Detect which cell encompasses the target text, then output its [X, Y] center coordinate. 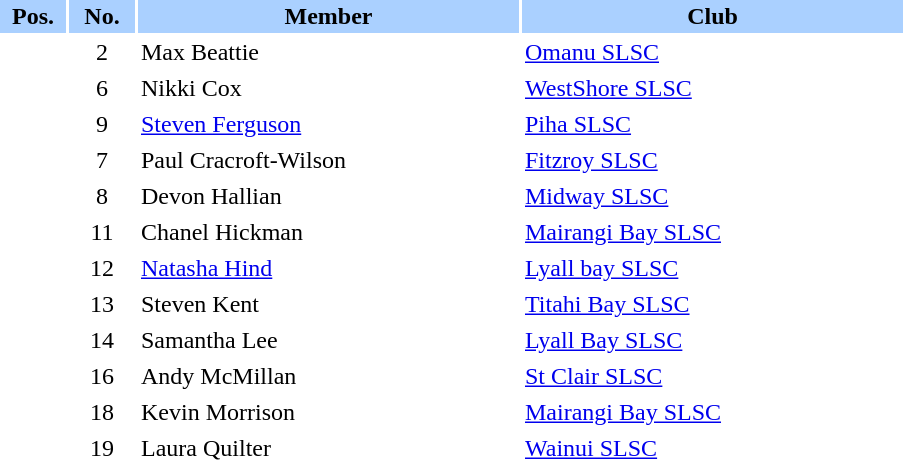
Pos. [33, 16]
Paul Cracroft-Wilson [328, 160]
Piha SLSC [712, 124]
Nikki Cox [328, 88]
6 [102, 88]
11 [102, 232]
Samantha Lee [328, 340]
Lyall Bay SLSC [712, 340]
St Clair SLSC [712, 376]
Devon Hallian [328, 196]
No. [102, 16]
12 [102, 268]
Lyall bay SLSC [712, 268]
2 [102, 52]
Club [712, 16]
Midway SLSC [712, 196]
9 [102, 124]
Chanel Hickman [328, 232]
13 [102, 304]
7 [102, 160]
Steven Ferguson [328, 124]
14 [102, 340]
Fitzroy SLSC [712, 160]
Steven Kent [328, 304]
Andy McMillan [328, 376]
WestShore SLSC [712, 88]
Titahi Bay SLSC [712, 304]
Max Beattie [328, 52]
16 [102, 376]
Kevin Morrison [328, 412]
18 [102, 412]
Omanu SLSC [712, 52]
Natasha Hind [328, 268]
8 [102, 196]
Member [328, 16]
